Provide the [x, y] coordinate of the cell's center where the given text is located.  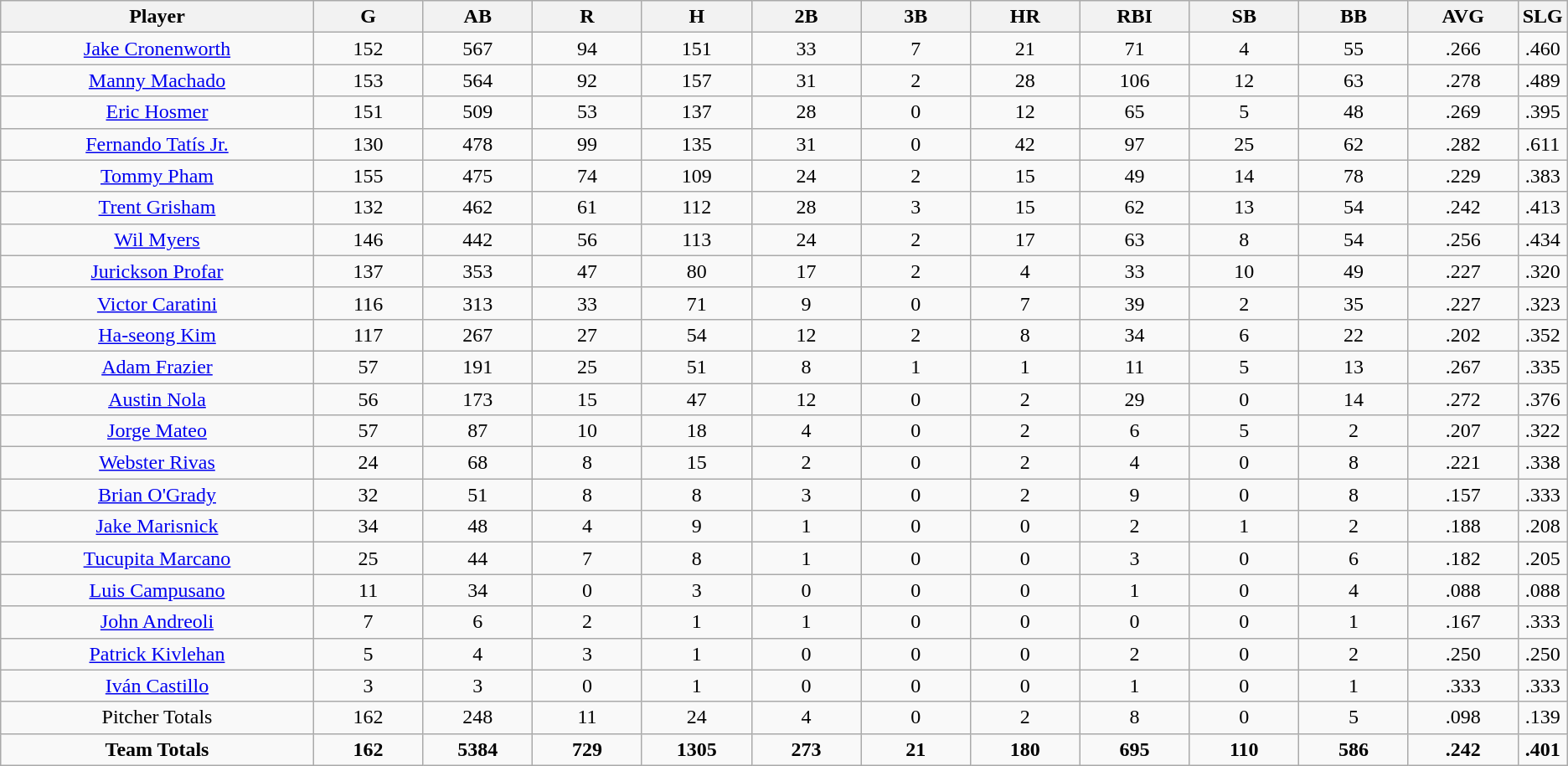
.376 [1543, 399]
35 [1354, 303]
.207 [1462, 431]
Patrick Kivlehan [157, 654]
729 [588, 749]
106 [1134, 80]
.229 [1462, 176]
586 [1354, 749]
Player [157, 17]
695 [1134, 749]
Trent Grisham [157, 208]
.383 [1543, 176]
Austin Nola [157, 399]
87 [477, 431]
.352 [1543, 335]
313 [477, 303]
80 [697, 271]
.182 [1462, 558]
H [697, 17]
.098 [1462, 717]
509 [477, 112]
.401 [1543, 749]
.256 [1462, 239]
442 [477, 239]
3B [916, 17]
John Andreoli [157, 622]
BB [1354, 17]
42 [1025, 144]
2B [806, 17]
AB [477, 17]
132 [369, 208]
Adam Frazier [157, 367]
.611 [1543, 144]
Victor Caratini [157, 303]
94 [588, 49]
475 [477, 176]
.434 [1543, 239]
.278 [1462, 80]
Wil Myers [157, 239]
.202 [1462, 335]
.157 [1462, 495]
AVG [1462, 17]
32 [369, 495]
135 [697, 144]
248 [477, 717]
Webster Rivas [157, 463]
273 [806, 749]
29 [1134, 399]
61 [588, 208]
97 [1134, 144]
92 [588, 80]
Tucupita Marcano [157, 558]
22 [1354, 335]
27 [588, 335]
567 [477, 49]
53 [588, 112]
Jake Marisnick [157, 527]
180 [1025, 749]
SLG [1543, 17]
Jorge Mateo [157, 431]
.338 [1543, 463]
564 [477, 80]
78 [1354, 176]
74 [588, 176]
Tommy Pham [157, 176]
Jake Cronenworth [157, 49]
G [369, 17]
155 [369, 176]
112 [697, 208]
Iván Castillo [157, 686]
153 [369, 80]
152 [369, 49]
.208 [1543, 527]
Team Totals [157, 749]
65 [1134, 112]
462 [477, 208]
130 [369, 144]
.266 [1462, 49]
99 [588, 144]
117 [369, 335]
SB [1245, 17]
.282 [1462, 144]
.272 [1462, 399]
109 [697, 176]
267 [477, 335]
Pitcher Totals [157, 717]
.322 [1543, 431]
.167 [1462, 622]
157 [697, 80]
.395 [1543, 112]
.221 [1462, 463]
44 [477, 558]
.139 [1543, 717]
1305 [697, 749]
Fernando Tatís Jr. [157, 144]
.320 [1543, 271]
18 [697, 431]
.335 [1543, 367]
Ha-seong Kim [157, 335]
Brian O'Grady [157, 495]
5384 [477, 749]
Jurickson Profar [157, 271]
478 [477, 144]
173 [477, 399]
353 [477, 271]
55 [1354, 49]
Eric Hosmer [157, 112]
146 [369, 239]
191 [477, 367]
113 [697, 239]
39 [1134, 303]
68 [477, 463]
.323 [1543, 303]
110 [1245, 749]
.413 [1543, 208]
.205 [1543, 558]
Manny Machado [157, 80]
.460 [1543, 49]
HR [1025, 17]
.489 [1543, 80]
RBI [1134, 17]
.188 [1462, 527]
Luis Campusano [157, 590]
.269 [1462, 112]
116 [369, 303]
R [588, 17]
.267 [1462, 367]
